Return the [X, Y] coordinate for the center point of the cell that contains the specified text.  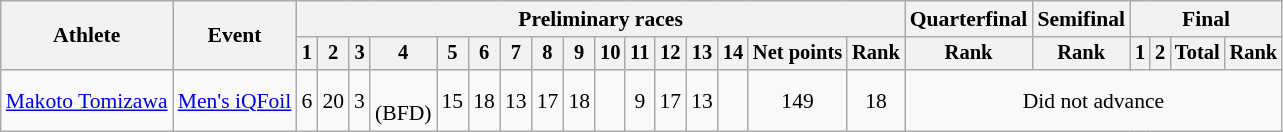
15 [452, 100]
7 [516, 54]
5 [452, 54]
(BFD) [404, 100]
4 [404, 54]
149 [798, 100]
10 [610, 54]
14 [733, 54]
Total [1198, 54]
8 [548, 54]
20 [333, 100]
Men's iQFoil [235, 100]
Final [1206, 19]
Athlete [87, 36]
Quarterfinal [969, 19]
Preliminary races [600, 19]
Did not advance [1094, 100]
Net points [798, 54]
Event [235, 36]
11 [640, 54]
Makoto Tomizawa [87, 100]
12 [670, 54]
Semifinal [1081, 19]
